Capture the cell that displays the provided text and extract its [x, y] central coordinate. 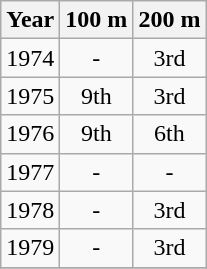
Year [30, 20]
1978 [30, 210]
200 m [170, 20]
1974 [30, 58]
1979 [30, 248]
6th [170, 134]
1975 [30, 96]
1976 [30, 134]
100 m [96, 20]
1977 [30, 172]
